Identify which cell holds the provided text, then report its (X, Y) central coordinate. 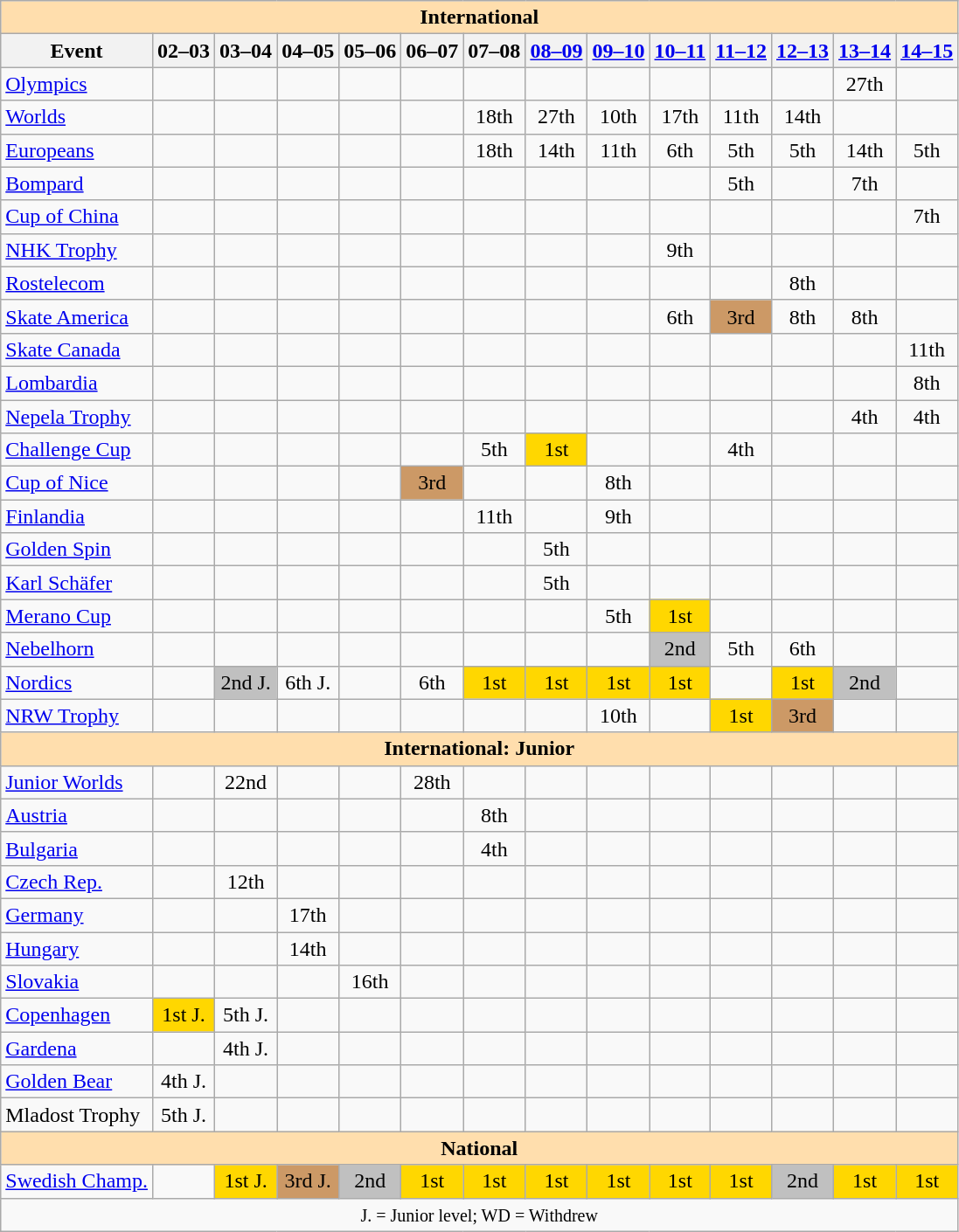
Cup of Nice (77, 483)
Lombardia (77, 383)
J. = Junior level; WD = Withdrew (479, 1215)
International (479, 17)
22nd (247, 782)
Hungary (77, 948)
10–11 (680, 51)
Karl Schäfer (77, 583)
06–07 (432, 51)
04–05 (308, 51)
Nepela Trophy (77, 417)
Gardena (77, 1049)
Bompard (77, 183)
Event (77, 51)
03–04 (247, 51)
Nordics (77, 682)
Nebelhorn (77, 649)
08–09 (556, 51)
3rd J. (308, 1181)
07–08 (495, 51)
Rostelecom (77, 283)
Mladost Trophy (77, 1115)
Golden Bear (77, 1082)
Junior Worlds (77, 782)
Worlds (77, 117)
Europeans (77, 150)
11–12 (741, 51)
Finlandia (77, 516)
28th (432, 782)
Copenhagen (77, 1015)
12th (247, 882)
12–13 (803, 51)
NRW Trophy (77, 716)
Olympics (77, 84)
NHK Trophy (77, 250)
Skate America (77, 316)
09–10 (619, 51)
Bulgaria (77, 848)
6th J. (308, 682)
Golden Spin (77, 550)
2nd J. (247, 682)
International: Junior (479, 749)
Swedish Champ. (77, 1181)
Cup of China (77, 217)
National (479, 1148)
Germany (77, 915)
05–06 (371, 51)
14–15 (927, 51)
13–14 (865, 51)
16th (371, 982)
Merano Cup (77, 616)
Czech Rep. (77, 882)
Skate Canada (77, 350)
Austria (77, 815)
02–03 (184, 51)
Challenge Cup (77, 450)
Slovakia (77, 982)
